Identify which cell holds the provided text, then report its [x, y] central coordinate. 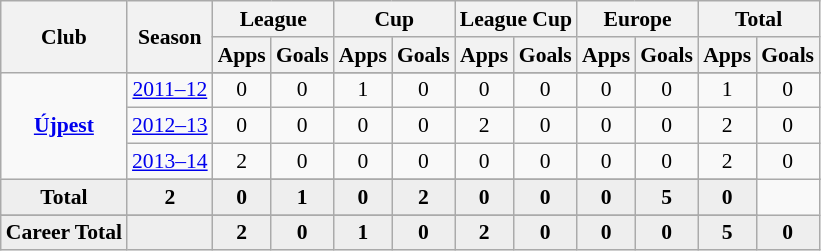
Season [170, 36]
Cup [394, 19]
2011–12 [170, 90]
Europe [638, 19]
League [274, 19]
Club [64, 36]
League Cup [516, 19]
2013–14 [170, 162]
Újpest [64, 126]
Career Total [64, 233]
2012–13 [170, 126]
